Return the [X, Y] coordinate for the center point of the cell that contains the specified text.  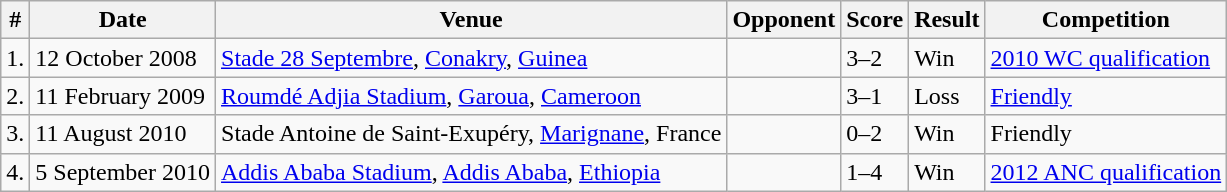
# [16, 20]
3–1 [875, 96]
Stade Antoine de Saint-Exupéry, Marignane, France [472, 134]
Opponent [784, 20]
3. [16, 134]
4. [16, 172]
0–2 [875, 134]
Date [123, 20]
12 October 2008 [123, 58]
2010 WC qualification [1106, 58]
5 September 2010 [123, 172]
Roumdé Adjia Stadium, Garoua, Cameroon [472, 96]
Stade 28 Septembre, Conakry, Guinea [472, 58]
2. [16, 96]
2012 ANC qualification [1106, 172]
Result [947, 20]
11 February 2009 [123, 96]
Competition [1106, 20]
11 August 2010 [123, 134]
1. [16, 58]
1–4 [875, 172]
Venue [472, 20]
Addis Ababa Stadium, Addis Ababa, Ethiopia [472, 172]
Score [875, 20]
3–2 [875, 58]
Loss [947, 96]
